Return (X, Y) of the center of cell containing provided text 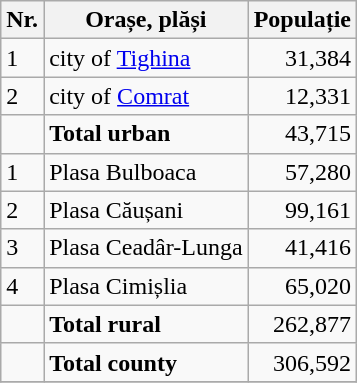
Plasa Ceadâr-Lunga (146, 248)
city of Tighina (146, 58)
Total county (146, 362)
306,592 (302, 362)
262,877 (302, 324)
Total rural (146, 324)
Plasa Bulboaca (146, 172)
Total urban (146, 134)
31,384 (302, 58)
Orașe, plăși (146, 20)
Nr. (22, 20)
12,331 (302, 96)
65,020 (302, 286)
41,416 (302, 248)
43,715 (302, 134)
57,280 (302, 172)
3 (22, 248)
city of Comrat (146, 96)
Populație (302, 20)
4 (22, 286)
Plasa Cimișlia (146, 286)
99,161 (302, 210)
Plasa Căușani (146, 210)
